From the cell containing the given text, extract its center point as [x, y] coordinate. 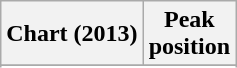
Chart (2013) [72, 34]
Peakposition [189, 34]
